From the cell containing the given text, extract its center point as (x, y) coordinate. 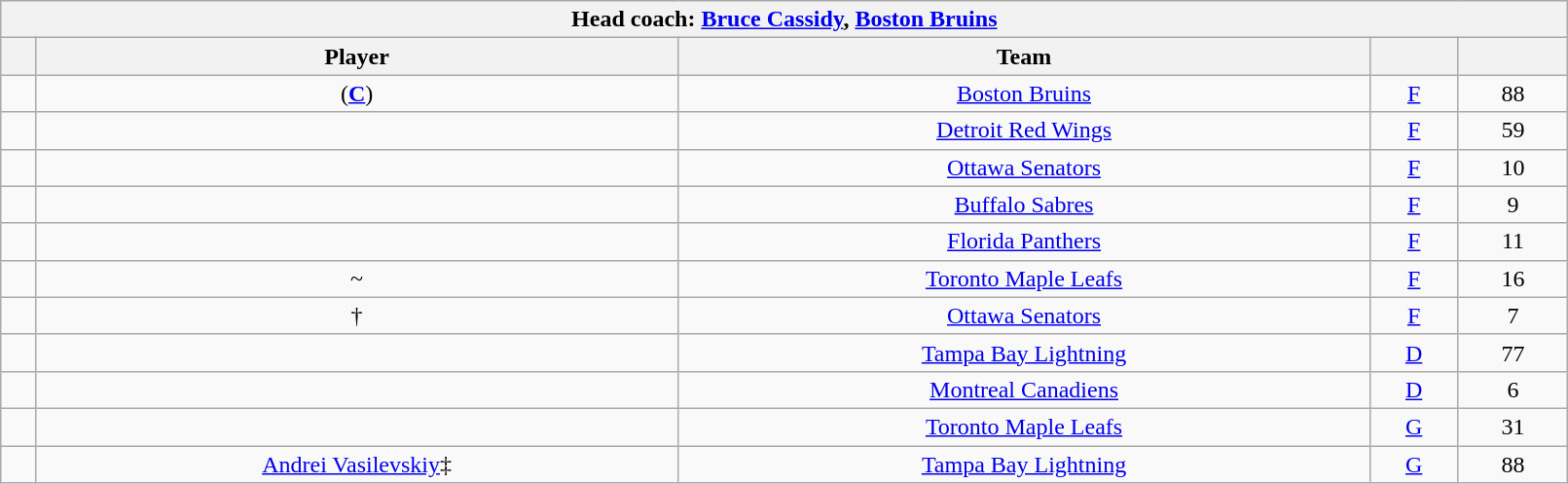
7 (1513, 316)
Andrei Vasilevskiy‡ (356, 465)
Boston Bruins (1024, 93)
11 (1513, 242)
59 (1513, 130)
Montreal Canadiens (1024, 390)
Detroit Red Wings (1024, 130)
31 (1513, 427)
Head coach: Bruce Cassidy, Boston Bruins (784, 19)
† (356, 316)
Florida Panthers (1024, 242)
Player (356, 56)
~ (356, 279)
10 (1513, 168)
Team (1024, 56)
(C) (356, 93)
16 (1513, 279)
9 (1513, 205)
Buffalo Sabres (1024, 205)
6 (1513, 390)
77 (1513, 353)
